Find where the given text appears and provide that cell's center as [x, y] coordinate. 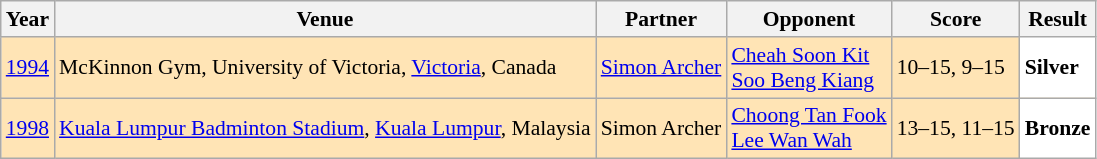
Partner [662, 19]
McKinnon Gym, University of Victoria, Victoria, Canada [325, 68]
Silver [1058, 68]
1994 [28, 68]
Venue [325, 19]
Result [1058, 19]
Bronze [1058, 128]
Cheah Soon Kit Soo Beng Kiang [808, 68]
Score [956, 19]
10–15, 9–15 [956, 68]
Kuala Lumpur Badminton Stadium, Kuala Lumpur, Malaysia [325, 128]
1998 [28, 128]
13–15, 11–15 [956, 128]
Opponent [808, 19]
Year [28, 19]
Choong Tan Fook Lee Wan Wah [808, 128]
